Identify which cell holds the provided text, then report its [X, Y] central coordinate. 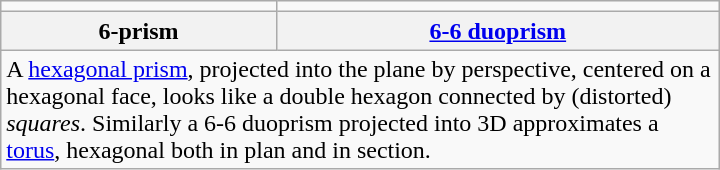
6-6 duoprism [498, 31]
6-prism [139, 31]
